Identify which cell holds the provided text, then report its [X, Y] central coordinate. 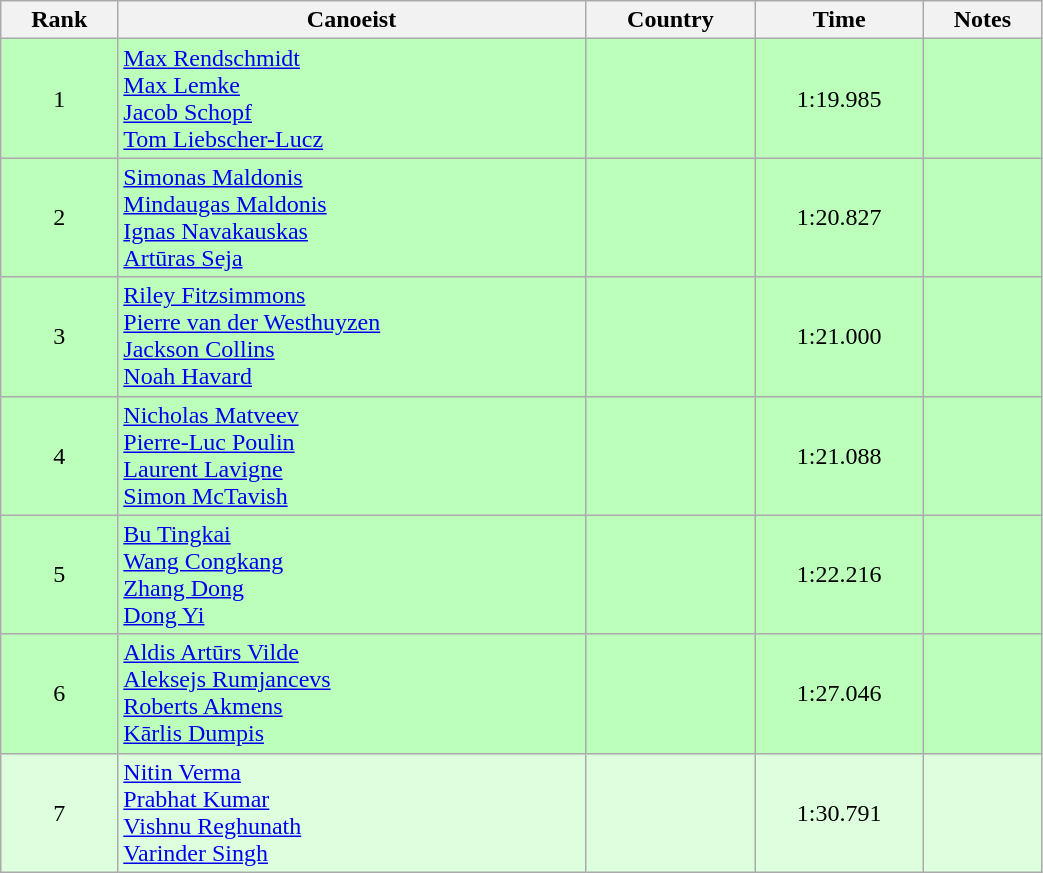
1:22.216 [840, 574]
3 [60, 336]
Bu TingkaiWang CongkangZhang DongDong Yi [352, 574]
Nitin VermaPrabhat KumarVishnu ReghunathVarinder Singh [352, 812]
6 [60, 694]
1:19.985 [840, 98]
1:27.046 [840, 694]
7 [60, 812]
5 [60, 574]
Simonas MaldonisMindaugas MaldonisIgnas NavakauskasArtūras Seja [352, 218]
4 [60, 456]
Country [670, 20]
Canoeist [352, 20]
1 [60, 98]
Notes [982, 20]
Aldis Artūrs VildeAleksejs RumjancevsRoberts AkmensKārlis Dumpis [352, 694]
Max RendschmidtMax LemkeJacob SchopfTom Liebscher-Lucz [352, 98]
1:21.000 [840, 336]
Nicholas MatveevPierre-Luc PoulinLaurent LavigneSimon McTavish [352, 456]
Time [840, 20]
Riley FitzsimmonsPierre van der WesthuyzenJackson CollinsNoah Havard [352, 336]
1:21.088 [840, 456]
2 [60, 218]
Rank [60, 20]
1:30.791 [840, 812]
1:20.827 [840, 218]
